Detect which cell encompasses the target text, then output its (x, y) center coordinate. 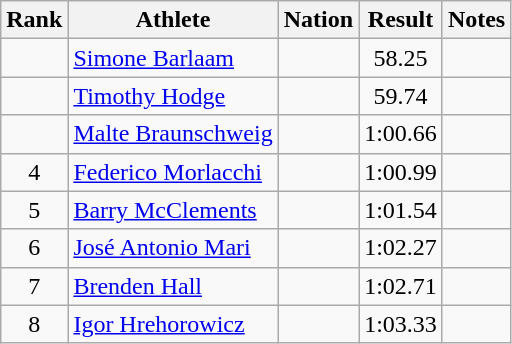
1:02.71 (401, 286)
8 (34, 324)
Federico Morlacchi (173, 172)
4 (34, 172)
5 (34, 210)
1:03.33 (401, 324)
Result (401, 20)
Athlete (173, 20)
6 (34, 248)
58.25 (401, 58)
1:00.66 (401, 134)
Igor Hrehorowicz (173, 324)
1:01.54 (401, 210)
Timothy Hodge (173, 96)
1:00.99 (401, 172)
Nation (318, 20)
Notes (476, 20)
1:02.27 (401, 248)
José Antonio Mari (173, 248)
Barry McClements (173, 210)
7 (34, 286)
59.74 (401, 96)
Rank (34, 20)
Malte Braunschweig (173, 134)
Brenden Hall (173, 286)
Simone Barlaam (173, 58)
